Capture the cell that displays the provided text and extract its [x, y] central coordinate. 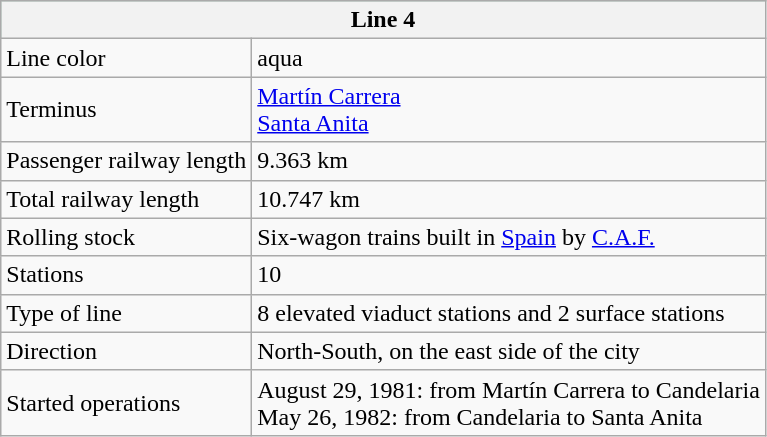
Rolling stock [126, 237]
Six-wagon trains built in Spain by C.A.F. [509, 237]
Passenger railway length [126, 161]
North-South, on the east side of the city [509, 351]
Stations [126, 275]
10 [509, 275]
10.747 km [509, 199]
Martín Carrera Santa Anita [509, 110]
Total railway length [126, 199]
August 29, 1981: from Martín Carrera to Candelaria May 26, 1982: from Candelaria to Santa Anita [509, 402]
9.363 km [509, 161]
Terminus [126, 110]
Line 4 [384, 20]
Type of line [126, 313]
Line color [126, 58]
8 elevated viaduct stations and 2 surface stations [509, 313]
Direction [126, 351]
Started operations [126, 402]
aqua [509, 58]
